Pinpoint the cell where the given text exists, returning its (X, Y) midpoint coordinate. 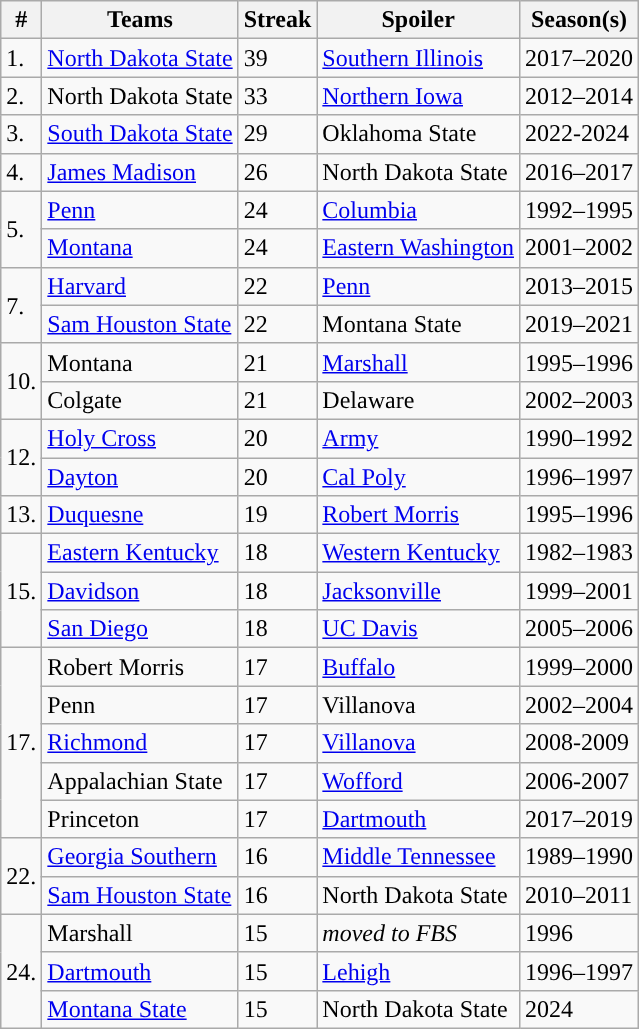
Columbia (418, 210)
1982–1983 (578, 553)
Western Kentucky (418, 553)
Buffalo (418, 667)
Richmond (140, 743)
22. (22, 876)
5. (22, 229)
Colgate (140, 400)
Eastern Washington (418, 248)
1996 (578, 933)
2002–2003 (578, 400)
33 (278, 96)
Lehigh (418, 971)
South Dakota State (140, 134)
2001–2002 (578, 248)
James Madison (140, 172)
2005–2006 (578, 629)
2017–2019 (578, 819)
26 (278, 172)
2006-2007 (578, 781)
2019–2021 (578, 324)
17. (22, 743)
Wofford (418, 781)
29 (278, 134)
Duquesne (140, 515)
Delaware (418, 400)
2002–2004 (578, 705)
13. (22, 515)
San Diego (140, 629)
Georgia Southern (140, 857)
1989–1990 (578, 857)
Northern Iowa (418, 96)
1. (22, 58)
Harvard (140, 286)
Holy Cross (140, 438)
2013–2015 (578, 286)
4. (22, 172)
2. (22, 96)
10. (22, 381)
7. (22, 305)
Oklahoma State (418, 134)
3. (22, 134)
Streak (278, 20)
2016–2017 (578, 172)
Spoiler (418, 20)
12. (22, 457)
Dayton (140, 477)
Princeton (140, 819)
19 (278, 515)
1990–1992 (578, 438)
2012–2014 (578, 96)
39 (278, 58)
# (22, 20)
1999–2001 (578, 591)
2008-2009 (578, 743)
2024 (578, 1009)
Middle Tennessee (418, 857)
moved to FBS (418, 933)
Eastern Kentucky (140, 553)
UC Davis (418, 629)
Jacksonville (418, 591)
1999–2000 (578, 667)
Davidson (140, 591)
15. (22, 591)
Appalachian State (140, 781)
Season(s) (578, 20)
Teams (140, 20)
Cal Poly (418, 477)
24. (22, 971)
Army (418, 438)
2017–2020 (578, 58)
2010–2011 (578, 895)
Southern Illinois (418, 58)
2022-2024 (578, 134)
1992–1995 (578, 210)
